Output the [x, y] coordinate of the center of the cell containing the given text.  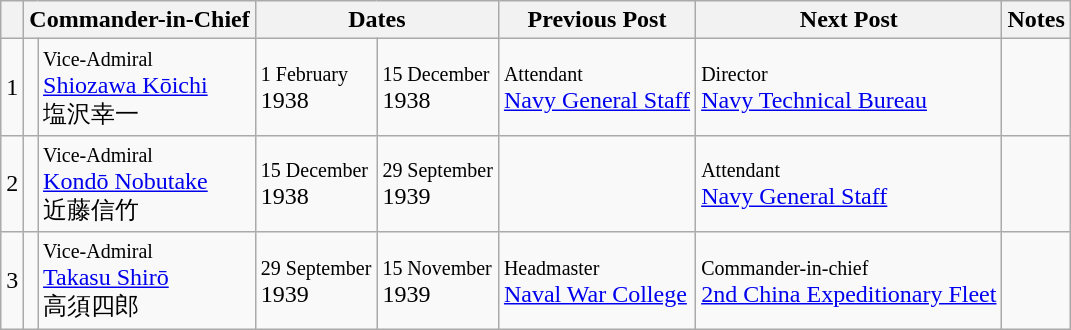
1 February1938 [316, 88]
Previous Post [596, 20]
Vice-AdmiralShiozawa Kōichi塩沢幸一 [147, 88]
Notes [1036, 20]
Vice-AdmiralKondō Nobutake近藤信竹 [147, 184]
2 [12, 184]
Dates [376, 20]
Commander-in-chief2nd China Expeditionary Fleet [849, 280]
3 [12, 280]
1 [12, 88]
Vice-AdmiralTakasu Shirō高須四郎 [147, 280]
HeadmasterNaval War College [596, 280]
DirectorNavy Technical Bureau [849, 88]
15 November1939 [438, 280]
Next Post [849, 20]
Commander-in-Chief [140, 20]
